Find where the given text appears and provide that cell's center as [x, y] coordinate. 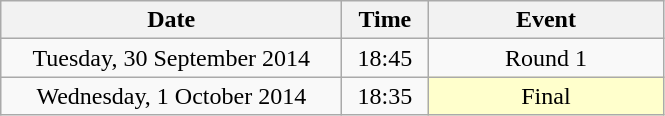
Time [385, 20]
Tuesday, 30 September 2014 [172, 58]
Round 1 [546, 58]
Final [546, 96]
18:45 [385, 58]
18:35 [385, 96]
Date [172, 20]
Event [546, 20]
Wednesday, 1 October 2014 [172, 96]
